For the text-containing cell, return its midpoint in [x, y] coordinate format. 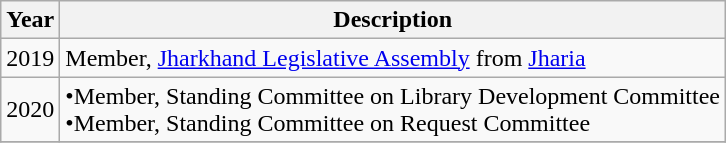
•Member, Standing Committee on Library Development Committee•Member, Standing Committee on Request Committee [393, 110]
2019 [30, 58]
Member, Jharkhand Legislative Assembly from Jharia [393, 58]
Description [393, 20]
Year [30, 20]
2020 [30, 110]
